Output the [X, Y] coordinate of the center of the cell containing the given text.  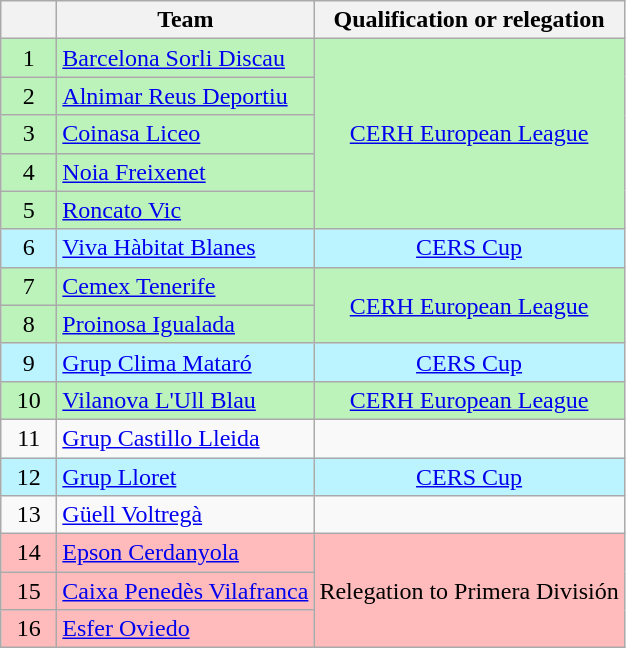
7 [29, 286]
Team [186, 20]
8 [29, 324]
Epson Cerdanyola [186, 553]
Esfer Oviedo [186, 629]
12 [29, 477]
6 [29, 248]
Barcelona Sorli Discau [186, 58]
11 [29, 438]
2 [29, 96]
3 [29, 134]
16 [29, 629]
Viva Hàbitat Blanes [186, 248]
Vilanova L'Ull Blau [186, 400]
Qualification or relegation [469, 20]
Roncato Vic [186, 210]
Grup Lloret [186, 477]
Relegation to Primera División [469, 591]
Coinasa Liceo [186, 134]
Güell Voltregà [186, 515]
1 [29, 58]
14 [29, 553]
Cemex Tenerife [186, 286]
Proinosa Igualada [186, 324]
5 [29, 210]
13 [29, 515]
Caixa Penedès Vilafranca [186, 591]
10 [29, 400]
Noia Freixenet [186, 172]
Grup Castillo Lleida [186, 438]
15 [29, 591]
4 [29, 172]
Grup Clima Mataró [186, 362]
9 [29, 362]
Alnimar Reus Deportiu [186, 96]
